Scan for the cell matching the given text and deliver its [X, Y] coordinate at center. 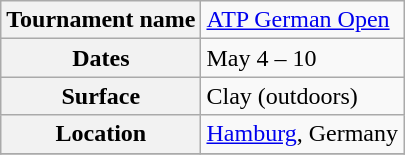
Hamburg, Germany [302, 134]
Surface [101, 96]
Location [101, 134]
Clay (outdoors) [302, 96]
Tournament name [101, 20]
May 4 – 10 [302, 58]
ATP German Open [302, 20]
Dates [101, 58]
